Capture the cell that displays the provided text and extract its [x, y] central coordinate. 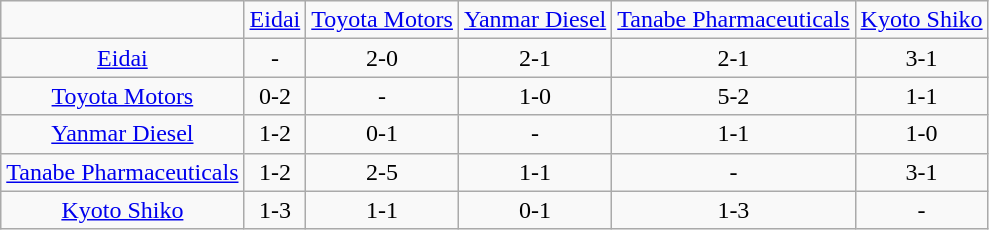
2-0 [382, 58]
2-5 [382, 172]
5-2 [734, 96]
0-2 [275, 96]
